Output the [x, y] coordinate of the center of the cell containing the given text.  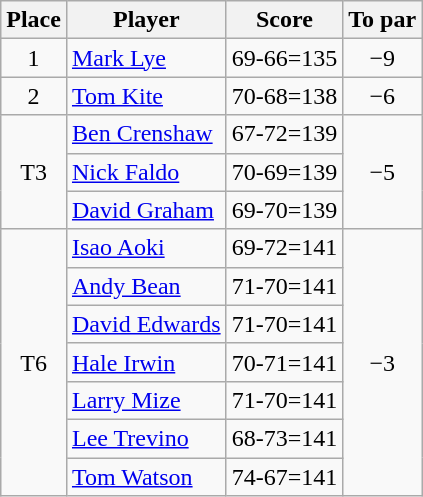
T6 [34, 362]
68-73=141 [284, 438]
70-71=141 [284, 362]
69-72=141 [284, 248]
−5 [382, 172]
David Graham [146, 210]
Lee Trevino [146, 438]
Place [34, 20]
Isao Aoki [146, 248]
2 [34, 96]
Andy Bean [146, 286]
67-72=139 [284, 134]
To par [382, 20]
−9 [382, 58]
69-70=139 [284, 210]
Nick Faldo [146, 172]
70-68=138 [284, 96]
Player [146, 20]
Score [284, 20]
Larry Mize [146, 400]
1 [34, 58]
−6 [382, 96]
−3 [382, 362]
74-67=141 [284, 477]
69-66=135 [284, 58]
70-69=139 [284, 172]
Tom Watson [146, 477]
Ben Crenshaw [146, 134]
Tom Kite [146, 96]
Mark Lye [146, 58]
David Edwards [146, 324]
Hale Irwin [146, 362]
T3 [34, 172]
